Find where the given text appears and provide that cell's center as (X, Y) coordinate. 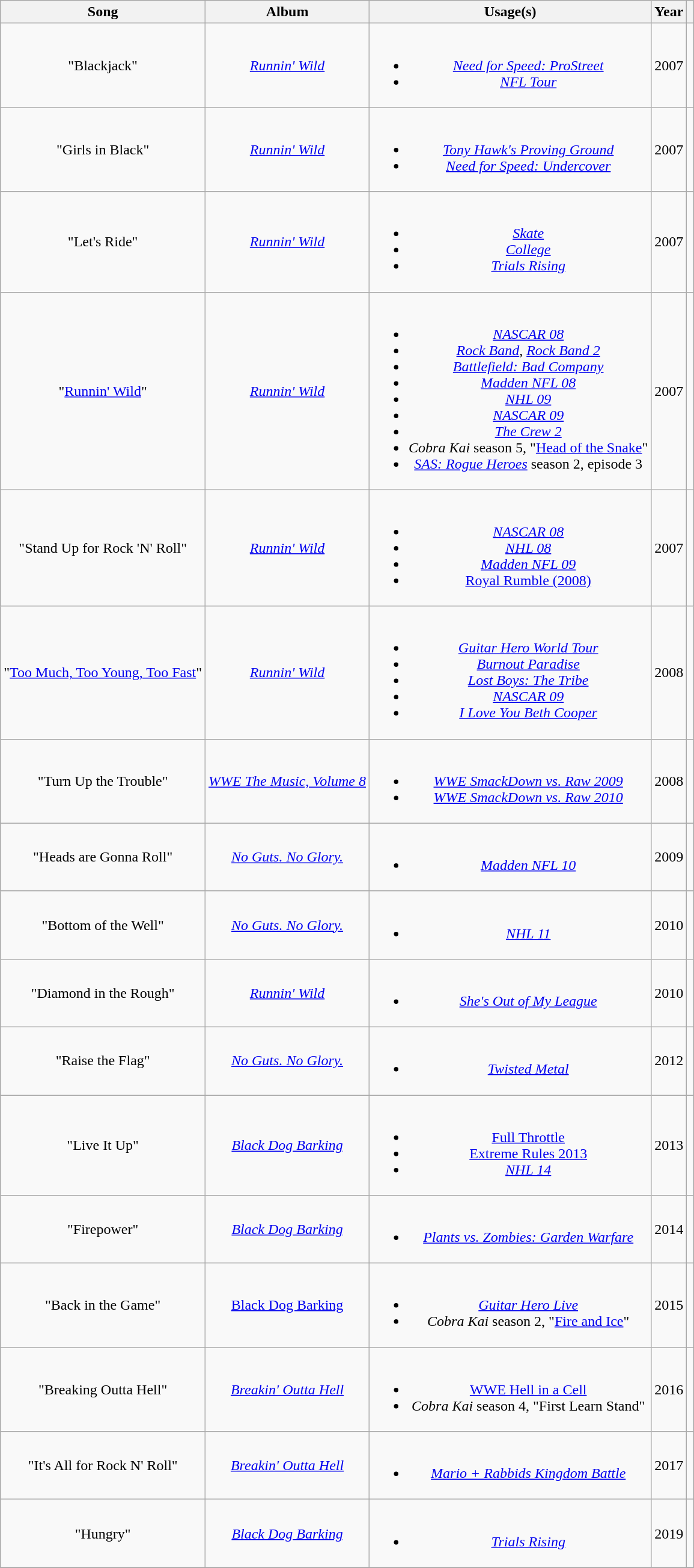
"Hungry" (103, 1533)
"Raise the Flag" (103, 1061)
Mario + Rabbids Kingdom Battle (511, 1466)
2013 (669, 1145)
Twisted Metal (511, 1061)
NHL 11 (511, 925)
2009 (669, 857)
"Bottom of the Well" (103, 925)
WWE Hell in a CellCobra Kai season 4, "First Learn Stand" (511, 1390)
WWE SmackDown vs. Raw 2009WWE SmackDown vs. Raw 2010 (511, 781)
Full ThrottleExtreme Rules 2013NHL 14 (511, 1145)
"Diamond in the Rough" (103, 992)
Plants vs. Zombies: Garden Warfare (511, 1229)
Madden NFL 10 (511, 857)
"Heads are Gonna Roll" (103, 857)
2019 (669, 1533)
Year (669, 12)
"Breaking Outta Hell" (103, 1390)
"Live It Up" (103, 1145)
NASCAR 08NHL 08Madden NFL 09Royal Rumble (2008) (511, 548)
"Stand Up for Rock 'N' Roll" (103, 548)
2016 (669, 1390)
"Girls in Black" (103, 150)
"Back in the Game" (103, 1305)
"It's All for Rock N' Roll" (103, 1466)
2015 (669, 1305)
2017 (669, 1466)
Album (287, 12)
Need for Speed: ProStreetNFL Tour (511, 65)
Tony Hawk's Proving GroundNeed for Speed: Undercover (511, 150)
"Blackjack" (103, 65)
"Let's Ride" (103, 242)
WWE The Music, Volume 8 (287, 781)
Song (103, 12)
She's Out of My League (511, 992)
"Turn Up the Trouble" (103, 781)
Usage(s) (511, 12)
"Too Much, Too Young, Too Fast" (103, 673)
"Firepower" (103, 1229)
2014 (669, 1229)
Guitar Hero World TourBurnout ParadiseLost Boys: The TribeNASCAR 09I Love You Beth Cooper (511, 673)
2012 (669, 1061)
SkateCollegeTrials Rising (511, 242)
"Runnin' Wild" (103, 390)
Trials Rising (511, 1533)
Guitar Hero LiveCobra Kai season 2, "Fire and Ice" (511, 1305)
